Scan for the cell matching the given text and deliver its (x, y) coordinate at center. 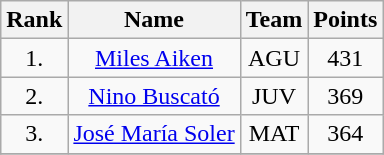
Miles Aiken (154, 58)
2. (34, 96)
369 (346, 96)
Rank (34, 20)
364 (346, 134)
1. (34, 58)
AGU (274, 58)
431 (346, 58)
Nino Buscató (154, 96)
José María Soler (154, 134)
Team (274, 20)
JUV (274, 96)
Points (346, 20)
MAT (274, 134)
3. (34, 134)
Name (154, 20)
